Search for the cell housing the specified text and yield its [x, y] center coordinate. 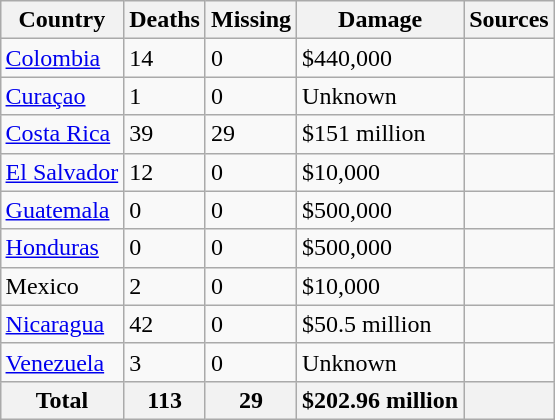
Country [62, 20]
Curaçao [62, 96]
Sources [510, 20]
Venezuela [62, 362]
Costa Rica [62, 134]
39 [165, 134]
42 [165, 324]
El Salvador [62, 172]
$50.5 million [380, 324]
Nicaragua [62, 324]
2 [165, 286]
Missing [250, 20]
Total [62, 400]
$202.96 million [380, 400]
Damage [380, 20]
Deaths [165, 20]
Guatemala [62, 210]
12 [165, 172]
Honduras [62, 248]
113 [165, 400]
Colombia [62, 58]
Mexico [62, 286]
$151 million [380, 134]
$440,000 [380, 58]
14 [165, 58]
1 [165, 96]
3 [165, 362]
